Search for the cell housing the specified text and yield its (x, y) center coordinate. 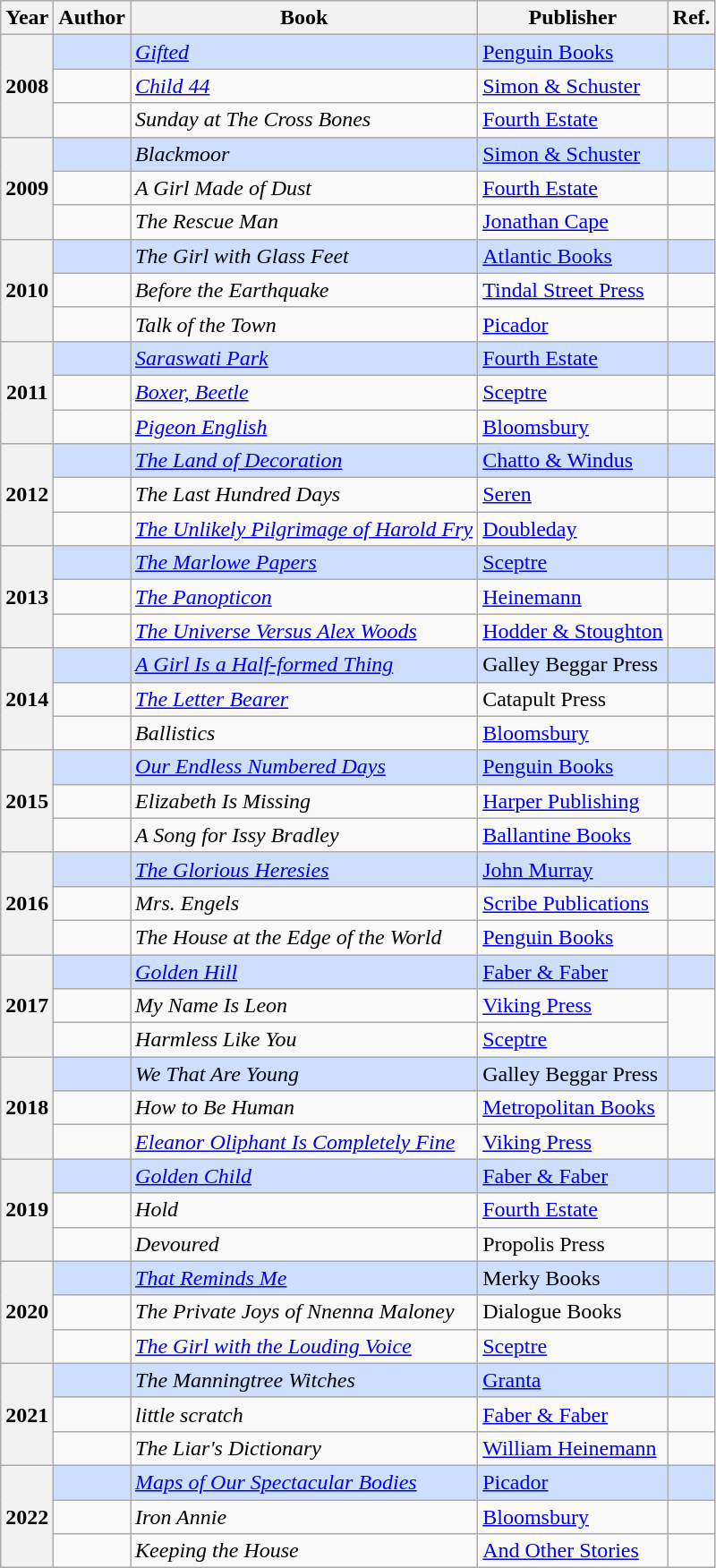
The Manningtree Witches (304, 1380)
Sunday at The Cross Bones (304, 120)
Before the Earthquake (304, 290)
A Girl Is a Half-formed Thing (304, 665)
Golden Child (304, 1176)
Granta (573, 1380)
The Panopticon (304, 597)
The Letter Bearer (304, 699)
The Glorious Heresies (304, 869)
Hold (304, 1210)
Propolis Press (573, 1244)
Harper Publishing (573, 801)
little scratch (304, 1414)
Blackmoor (304, 154)
The Last Hundred Days (304, 495)
Year (27, 18)
2019 (27, 1210)
2014 (27, 699)
We That Are Young (304, 1074)
The Rescue Man (304, 222)
My Name Is Leon (304, 1006)
Eleanor Oliphant Is Completely Fine (304, 1142)
Ref. (691, 18)
Atlantic Books (573, 256)
The Liar's Dictionary (304, 1448)
2008 (27, 86)
Book (304, 18)
The Private Joys of Nnenna Maloney (304, 1312)
How to Be Human (304, 1108)
Heinemann (573, 597)
The Girl with the Louding Voice (304, 1346)
The Universe Versus Alex Woods (304, 631)
Jonathan Cape (573, 222)
2010 (27, 290)
The Girl with Glass Feet (304, 256)
Talk of the Town (304, 324)
Metropolitan Books (573, 1108)
Ballantine Books (573, 835)
Harmless Like You (304, 1040)
Ballistics (304, 733)
Hodder & Stoughton (573, 631)
And Other Stories (573, 1551)
Maps of Our Spectacular Bodies (304, 1482)
Catapult Press (573, 699)
Golden Hill (304, 971)
2018 (27, 1108)
2020 (27, 1312)
2017 (27, 1005)
Devoured (304, 1244)
Dialogue Books (573, 1312)
John Murray (573, 869)
Chatto & Windus (573, 461)
2009 (27, 188)
Mrs. Engels (304, 903)
The Land of Decoration (304, 461)
The House at the Edge of the World (304, 937)
Seren (573, 495)
2013 (27, 597)
Our Endless Numbered Days (304, 767)
Pigeon English (304, 427)
2016 (27, 903)
That Reminds Me (304, 1278)
Keeping the House (304, 1551)
Child 44 (304, 86)
2011 (27, 392)
A Song for Issy Bradley (304, 835)
William Heinemann (573, 1448)
Elizabeth Is Missing (304, 801)
Iron Annie (304, 1517)
2022 (27, 1516)
2012 (27, 495)
Doubleday (573, 529)
Author (92, 18)
Publisher (573, 18)
Gifted (304, 52)
2015 (27, 801)
2021 (27, 1414)
Tindal Street Press (573, 290)
A Girl Made of Dust (304, 188)
The Marlowe Papers (304, 563)
The Unlikely Pilgrimage of Harold Fry (304, 529)
Scribe Publications (573, 903)
Merky Books (573, 1278)
Boxer, Beetle (304, 392)
Saraswati Park (304, 358)
